Detect which cell encompasses the target text, then output its (X, Y) center coordinate. 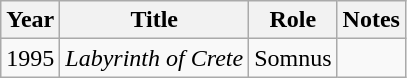
Year (30, 20)
Notes (371, 20)
Somnus (293, 58)
Labyrinth of Crete (154, 58)
Role (293, 20)
Title (154, 20)
1995 (30, 58)
